From the cell containing the given text, extract its center point as (x, y) coordinate. 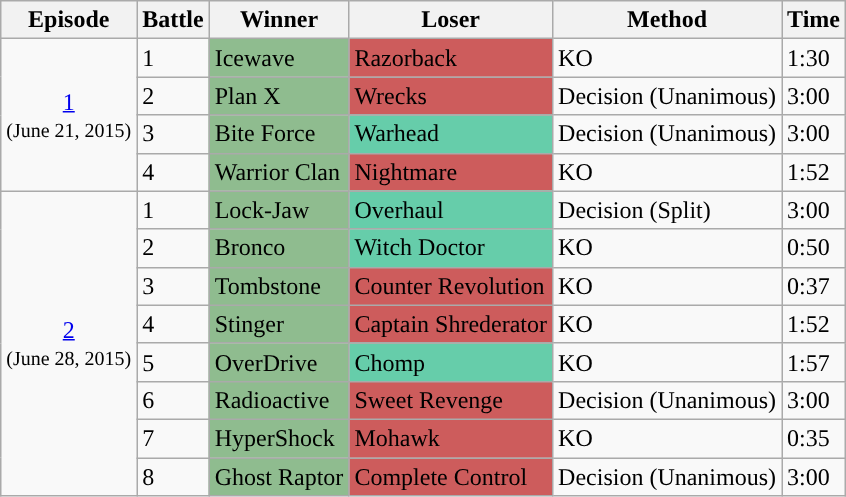
Tombstone (279, 286)
Captain Shrederator (451, 324)
Battle (173, 20)
Plan X (279, 96)
Warhead (451, 134)
Icewave (279, 58)
Wrecks (451, 96)
2(June 28, 2015) (69, 343)
1:57 (814, 362)
OverDrive (279, 362)
Nightmare (451, 172)
Episode (69, 20)
Decision (Split) (668, 210)
Chomp (451, 362)
Warrior Clan (279, 172)
0:50 (814, 248)
Lock-Jaw (279, 210)
5 (173, 362)
Complete Control (451, 477)
Stinger (279, 324)
Loser (451, 20)
Mohawk (451, 438)
Witch Doctor (451, 248)
Sweet Revenge (451, 400)
0:35 (814, 438)
8 (173, 477)
Bite Force (279, 134)
1(June 21, 2015) (69, 115)
1:30 (814, 58)
Overhaul (451, 210)
7 (173, 438)
Method (668, 20)
0:37 (814, 286)
Winner (279, 20)
Bronco (279, 248)
HyperShock (279, 438)
Ghost Raptor (279, 477)
Counter Revolution (451, 286)
Radioactive (279, 400)
Time (814, 20)
6 (173, 400)
Razorback (451, 58)
